Detect which cell encompasses the target text, then output its [X, Y] center coordinate. 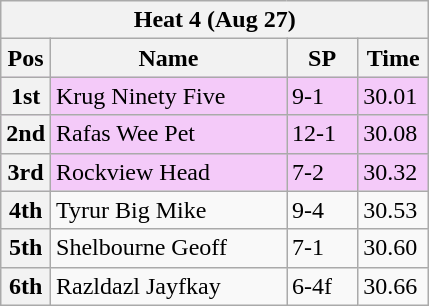
6th [26, 286]
Rockview Head [169, 172]
2nd [26, 134]
Time [394, 58]
3rd [26, 172]
30.08 [394, 134]
30.60 [394, 248]
30.53 [394, 210]
Krug Ninety Five [169, 96]
Tyrur Big Mike [169, 210]
Razldazl Jayfkay [169, 286]
Heat 4 (Aug 27) [215, 20]
7-1 [322, 248]
1st [26, 96]
9-4 [322, 210]
30.32 [394, 172]
30.66 [394, 286]
Name [169, 58]
SP [322, 58]
5th [26, 248]
Pos [26, 58]
Rafas Wee Pet [169, 134]
7-2 [322, 172]
4th [26, 210]
Shelbourne Geoff [169, 248]
6-4f [322, 286]
30.01 [394, 96]
12-1 [322, 134]
9-1 [322, 96]
